Provide the (X, Y) coordinate of the cell's center where the given text is located.  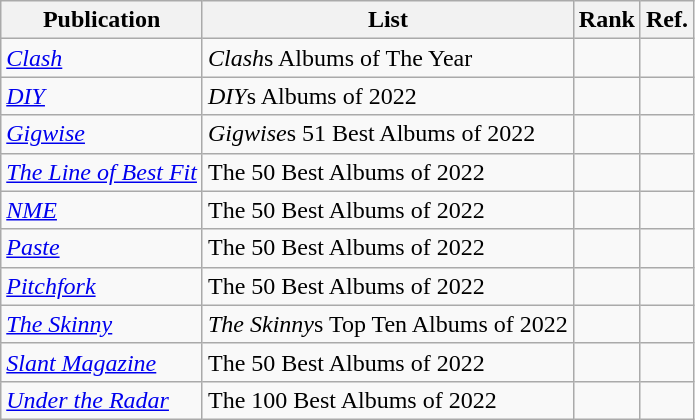
List (388, 20)
Clash (102, 58)
Pitchfork (102, 286)
Rank (606, 20)
The Line of Best Fit (102, 172)
The Skinnys Top Ten Albums of 2022 (388, 324)
Gigwise (102, 134)
The 100 Best Albums of 2022 (388, 400)
Paste (102, 248)
Ref. (666, 20)
Gigwises 51 Best Albums of 2022 (388, 134)
DIY (102, 96)
Under the Radar (102, 400)
Publication (102, 20)
Clashs Albums of The Year (388, 58)
The Skinny (102, 324)
DIYs Albums of 2022 (388, 96)
NME (102, 210)
Slant Magazine (102, 362)
